Identify which cell holds the provided text, then report its [x, y] central coordinate. 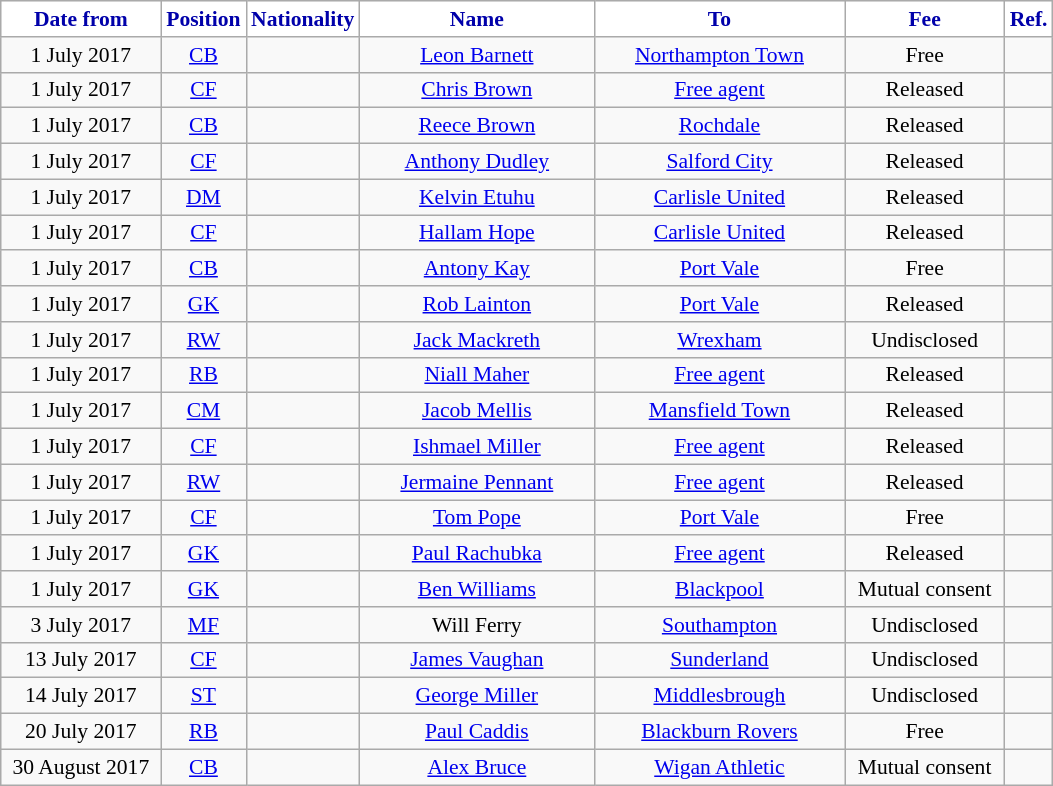
Sunderland [719, 660]
James Vaughan [476, 660]
Salford City [719, 162]
Date from [81, 19]
ST [204, 696]
Blackburn Rovers [719, 732]
Fee [925, 19]
Ishmael Miller [476, 447]
George Miller [476, 696]
Kelvin Etuhu [476, 197]
Mansfield Town [719, 411]
Wrexham [719, 340]
Rochdale [719, 126]
30 August 2017 [81, 767]
Paul Caddis [476, 732]
Middlesbrough [719, 696]
Name [476, 19]
Niall Maher [476, 375]
Wigan Athletic [719, 767]
To [719, 19]
13 July 2017 [81, 660]
Will Ferry [476, 625]
MF [204, 625]
Position [204, 19]
Chris Brown [476, 90]
Nationality [302, 19]
Jermaine Pennant [476, 482]
DM [204, 197]
Northampton Town [719, 55]
20 July 2017 [81, 732]
3 July 2017 [81, 625]
Blackpool [719, 589]
Ben Williams [476, 589]
Tom Pope [476, 518]
Ref. [1029, 19]
Reece Brown [476, 126]
Jacob Mellis [476, 411]
Antony Kay [476, 269]
Alex Bruce [476, 767]
Leon Barnett [476, 55]
Hallam Hope [476, 233]
Jack Mackreth [476, 340]
Southampton [719, 625]
Paul Rachubka [476, 554]
CM [204, 411]
14 July 2017 [81, 696]
Rob Lainton [476, 304]
Anthony Dudley [476, 162]
